Search for the cell housing the specified text and yield its (x, y) center coordinate. 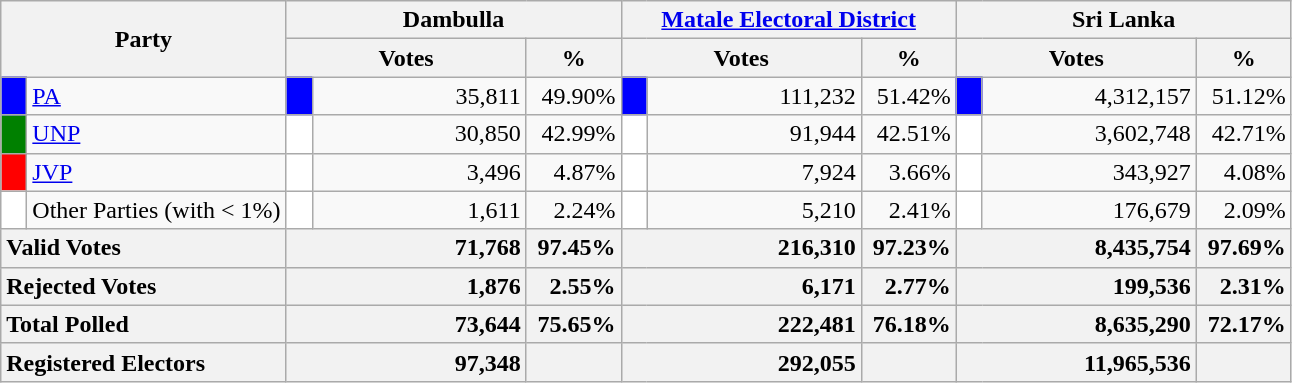
222,481 (741, 324)
1,611 (419, 210)
91,944 (754, 134)
51.42% (908, 96)
Registered Electors (144, 362)
Other Parties (with < 1%) (156, 210)
35,811 (419, 96)
5,210 (754, 210)
4.87% (574, 172)
Party (144, 39)
216,310 (741, 248)
2.31% (1244, 286)
343,927 (1089, 172)
Valid Votes (144, 248)
97.23% (908, 248)
176,679 (1089, 210)
199,536 (1076, 286)
6,171 (741, 286)
UNP (156, 134)
Total Polled (144, 324)
4.08% (1244, 172)
7,924 (754, 172)
Rejected Votes (144, 286)
Sri Lanka (1124, 20)
97.45% (574, 248)
3,496 (419, 172)
97,348 (406, 362)
73,644 (406, 324)
2.55% (574, 286)
51.12% (1244, 96)
11,965,536 (1076, 362)
3.66% (908, 172)
2.09% (1244, 210)
8,635,290 (1076, 324)
42.51% (908, 134)
76.18% (908, 324)
292,055 (741, 362)
PA (156, 96)
42.99% (574, 134)
1,876 (406, 286)
49.90% (574, 96)
42.71% (1244, 134)
111,232 (754, 96)
4,312,157 (1089, 96)
72.17% (1244, 324)
30,850 (419, 134)
3,602,748 (1089, 134)
75.65% (574, 324)
71,768 (406, 248)
Matale Electoral District (788, 20)
Dambulla (454, 20)
2.24% (574, 210)
97.69% (1244, 248)
JVP (156, 172)
2.41% (908, 210)
8,435,754 (1076, 248)
2.77% (908, 286)
